Pinpoint the cell where the given text exists, returning its (X, Y) midpoint coordinate. 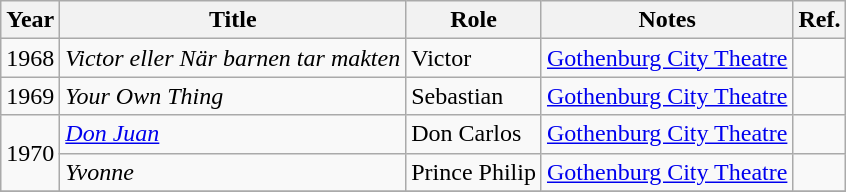
Victor eller När barnen tar makten (233, 58)
Don Juan (233, 134)
1969 (30, 96)
Notes (666, 20)
Your Own Thing (233, 96)
Prince Philip (474, 172)
Ref. (820, 20)
Don Carlos (474, 134)
1968 (30, 58)
Role (474, 20)
1970 (30, 153)
Yvonne (233, 172)
Title (233, 20)
Year (30, 20)
Victor (474, 58)
Sebastian (474, 96)
